Find where the given text appears and provide that cell's center as (x, y) coordinate. 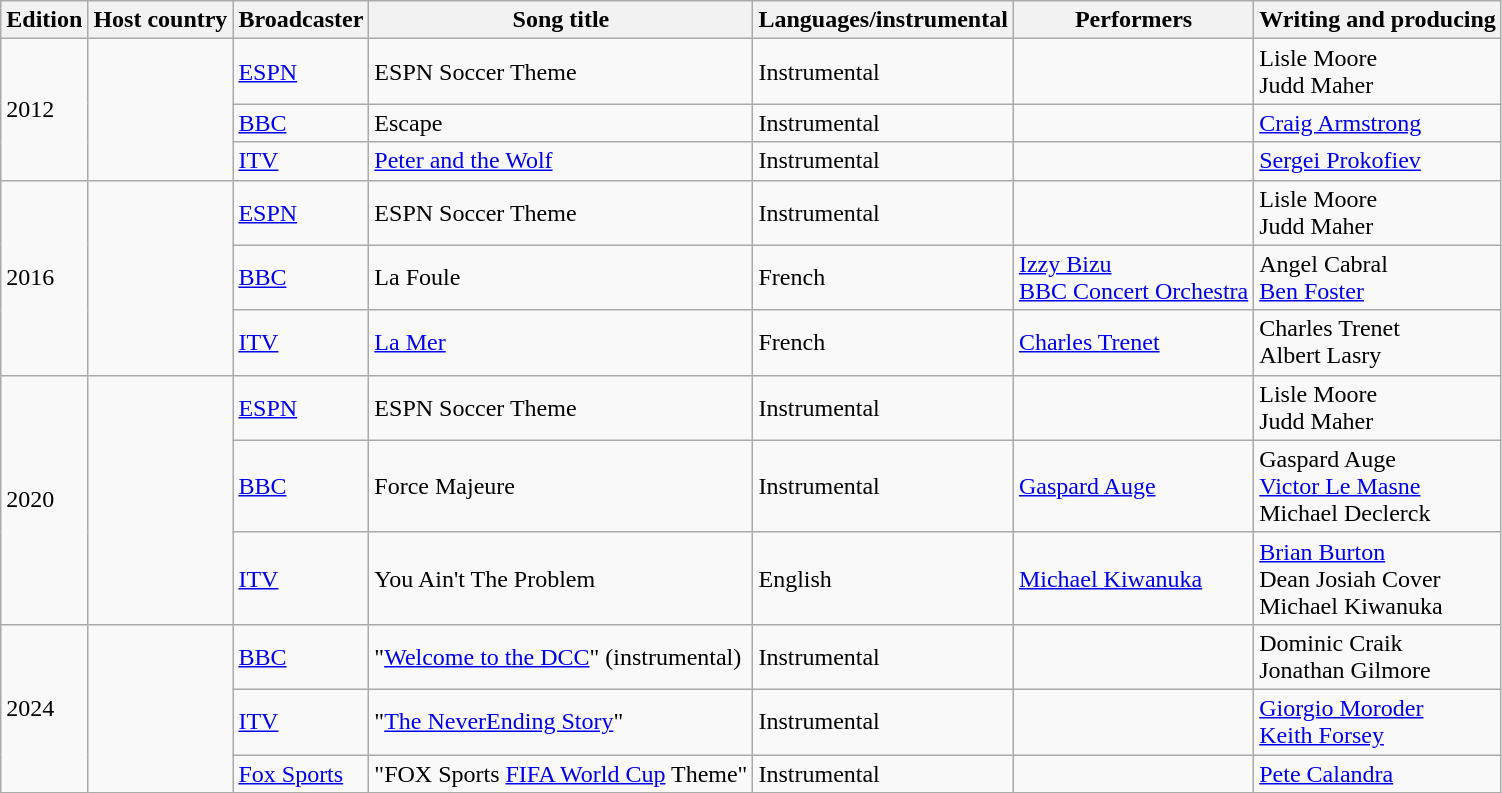
Broadcaster (301, 20)
2020 (44, 500)
La Foule (561, 278)
La Mer (561, 342)
2024 (44, 708)
Pete Calandra (1378, 773)
Sergei Prokofiev (1378, 161)
2016 (44, 278)
Force Majeure (561, 486)
Charles Trenet (1133, 342)
Gaspard AugeVictor Le MasneMichael Declerck (1378, 486)
Fox Sports (301, 773)
Peter and the Wolf (561, 161)
Angel CabralBen Foster (1378, 278)
Brian BurtonDean Josiah CoverMichael Kiwanuka (1378, 578)
"The NeverEnding Story" (561, 722)
Languages/instrumental (883, 20)
Writing and producing (1378, 20)
2012 (44, 110)
Dominic CraikJonathan Gilmore (1378, 656)
Performers (1133, 20)
Giorgio MoroderKeith Forsey (1378, 722)
Craig Armstrong (1378, 123)
You Ain't The Problem (561, 578)
"FOX Sports FIFA World Cup Theme" (561, 773)
Gaspard Auge (1133, 486)
Charles TrenetAlbert Lasry (1378, 342)
Escape (561, 123)
"Welcome to the DCC" (instrumental) (561, 656)
English (883, 578)
Michael Kiwanuka (1133, 578)
Song title (561, 20)
Edition (44, 20)
Host country (160, 20)
Izzy BizuBBC Concert Orchestra (1133, 278)
